Capture the cell that displays the provided text and extract its (X, Y) central coordinate. 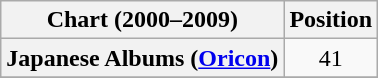
41 (331, 58)
Japanese Albums (Oricon) (142, 58)
Position (331, 20)
Chart (2000–2009) (142, 20)
